Extract the (x, y) coordinate from the center of the cell holding the provided text.  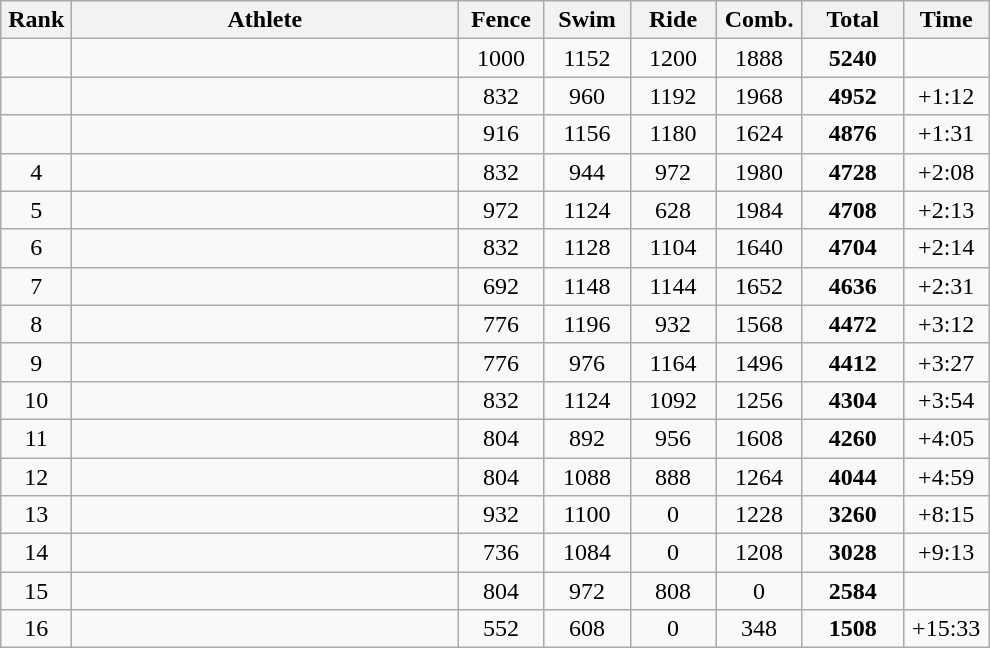
12 (36, 477)
916 (501, 134)
9 (36, 362)
1196 (587, 324)
1088 (587, 477)
+3:12 (946, 324)
1000 (501, 58)
628 (673, 210)
1256 (759, 400)
1200 (673, 58)
1608 (759, 438)
1508 (852, 629)
4260 (852, 438)
+4:59 (946, 477)
1568 (759, 324)
1148 (587, 286)
1156 (587, 134)
4636 (852, 286)
+1:31 (946, 134)
Comb. (759, 20)
1208 (759, 553)
892 (587, 438)
1104 (673, 248)
1152 (587, 58)
4044 (852, 477)
348 (759, 629)
1888 (759, 58)
1144 (673, 286)
Time (946, 20)
+3:54 (946, 400)
4412 (852, 362)
7 (36, 286)
8 (36, 324)
3260 (852, 515)
2584 (852, 591)
11 (36, 438)
1264 (759, 477)
552 (501, 629)
+2:31 (946, 286)
1228 (759, 515)
+1:12 (946, 96)
Total (852, 20)
4876 (852, 134)
Fence (501, 20)
+2:08 (946, 172)
Ride (673, 20)
+4:05 (946, 438)
5240 (852, 58)
+3:27 (946, 362)
14 (36, 553)
1624 (759, 134)
13 (36, 515)
736 (501, 553)
15 (36, 591)
4708 (852, 210)
4952 (852, 96)
1984 (759, 210)
976 (587, 362)
808 (673, 591)
956 (673, 438)
1968 (759, 96)
1092 (673, 400)
1128 (587, 248)
4 (36, 172)
Athlete (265, 20)
1496 (759, 362)
1640 (759, 248)
10 (36, 400)
1980 (759, 172)
4728 (852, 172)
Rank (36, 20)
16 (36, 629)
+2:13 (946, 210)
Swim (587, 20)
1652 (759, 286)
+2:14 (946, 248)
+9:13 (946, 553)
4472 (852, 324)
+15:33 (946, 629)
1164 (673, 362)
1180 (673, 134)
960 (587, 96)
4304 (852, 400)
1084 (587, 553)
5 (36, 210)
3028 (852, 553)
+8:15 (946, 515)
692 (501, 286)
1100 (587, 515)
4704 (852, 248)
6 (36, 248)
608 (587, 629)
888 (673, 477)
944 (587, 172)
1192 (673, 96)
